Return the (x, y) coordinate for the center point of the cell that contains the specified text.  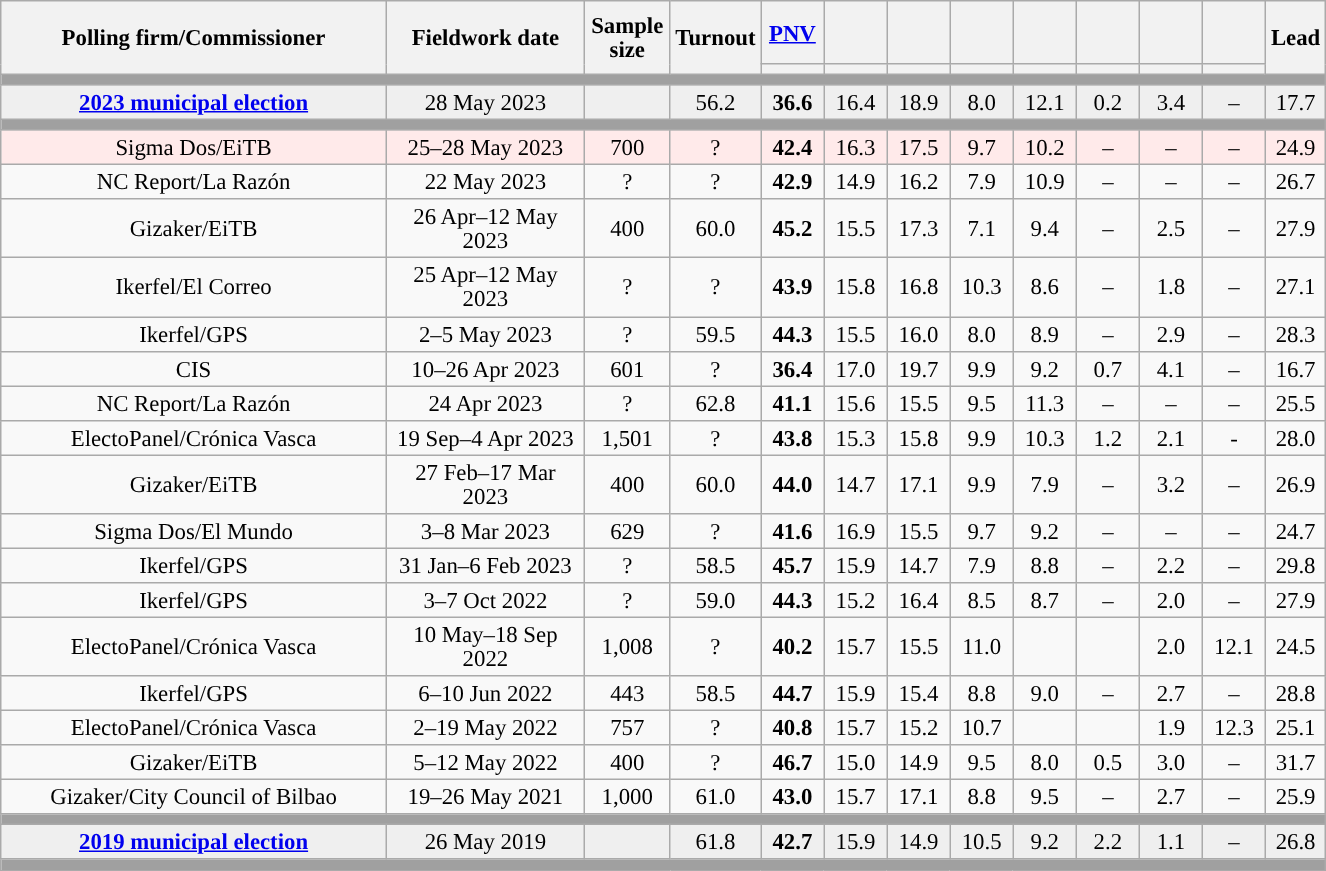
36.6 (792, 102)
16.2 (918, 182)
Gizaker/City Council of Bilbao (194, 798)
10.5 (982, 842)
24 Apr 2023 (485, 404)
1.1 (1170, 842)
629 (627, 532)
6–10 Jun 2022 (485, 694)
3.4 (1170, 102)
10–26 Apr 2023 (485, 368)
29.8 (1296, 566)
31 Jan–6 Feb 2023 (485, 566)
1.8 (1170, 288)
3.0 (1170, 762)
7.1 (982, 230)
42.9 (792, 182)
40.8 (792, 728)
PNV (792, 32)
61.0 (716, 798)
42.4 (792, 148)
3.2 (1170, 484)
8.9 (1044, 334)
16.7 (1296, 368)
0.5 (1108, 762)
10.9 (1044, 182)
5–12 May 2022 (485, 762)
25 Apr–12 May 2023 (485, 288)
Sample size (627, 38)
3–7 Oct 2022 (485, 600)
28.3 (1296, 334)
2.5 (1170, 230)
41.1 (792, 404)
Polling firm/Commissioner (194, 38)
8.6 (1044, 288)
25–28 May 2023 (485, 148)
44.7 (792, 694)
11.3 (1044, 404)
26.9 (1296, 484)
43.8 (792, 438)
16.3 (856, 148)
15.0 (856, 762)
Turnout (716, 38)
757 (627, 728)
2023 municipal election (194, 102)
9.0 (1044, 694)
2.9 (1170, 334)
42.7 (792, 842)
2–5 May 2023 (485, 334)
45.7 (792, 566)
44.0 (792, 484)
24.9 (1296, 148)
2019 municipal election (194, 842)
28 May 2023 (485, 102)
10.2 (1044, 148)
62.8 (716, 404)
27.1 (1296, 288)
25.1 (1296, 728)
11.0 (982, 646)
28.8 (1296, 694)
25.5 (1296, 404)
28.0 (1296, 438)
16.8 (918, 288)
25.9 (1296, 798)
17.0 (856, 368)
26.8 (1296, 842)
Sigma Dos/El Mundo (194, 532)
59.0 (716, 600)
1.2 (1108, 438)
43.0 (792, 798)
24.5 (1296, 646)
15.6 (856, 404)
17.5 (918, 148)
2.1 (1170, 438)
15.4 (918, 694)
0.7 (1108, 368)
41.6 (792, 532)
8.5 (982, 600)
45.2 (792, 230)
10.7 (982, 728)
19–26 May 2021 (485, 798)
Sigma Dos/EiTB (194, 148)
24.7 (1296, 532)
26.7 (1296, 182)
56.2 (716, 102)
Lead (1296, 38)
61.8 (716, 842)
Fieldwork date (485, 38)
0.2 (1108, 102)
3–8 Mar 2023 (485, 532)
443 (627, 694)
15.3 (856, 438)
1,008 (627, 646)
8.7 (1044, 600)
43.9 (792, 288)
16.0 (918, 334)
36.4 (792, 368)
16.9 (856, 532)
4.1 (1170, 368)
1,000 (627, 798)
19.7 (918, 368)
18.9 (918, 102)
1,501 (627, 438)
10 May–18 Sep 2022 (485, 646)
22 May 2023 (485, 182)
Ikerfel/El Correo (194, 288)
9.4 (1044, 230)
2–19 May 2022 (485, 728)
17.7 (1296, 102)
40.2 (792, 646)
CIS (194, 368)
17.3 (918, 230)
19 Sep–4 Apr 2023 (485, 438)
12.3 (1234, 728)
26 May 2019 (485, 842)
27 Feb–17 Mar 2023 (485, 484)
- (1234, 438)
26 Apr–12 May 2023 (485, 230)
1.9 (1170, 728)
46.7 (792, 762)
59.5 (716, 334)
601 (627, 368)
700 (627, 148)
31.7 (1296, 762)
